Output the (X, Y) coordinate of the center of the cell containing the given text.  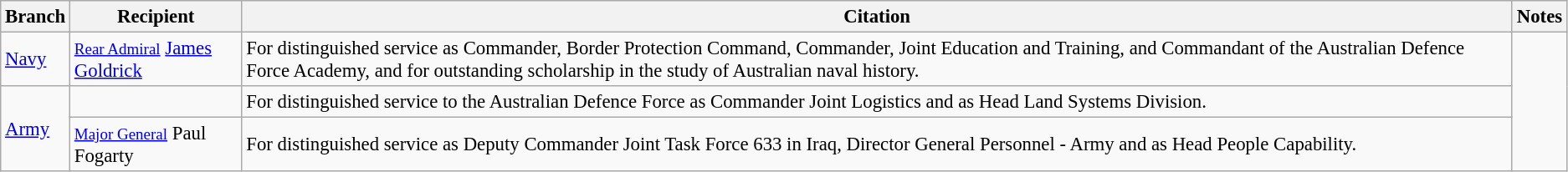
Army (35, 129)
Citation (877, 17)
Recipient (156, 17)
For distinguished service as Deputy Commander Joint Task Force 633 in Iraq, Director General Personnel - Army and as Head People Capability. (877, 145)
Notes (1540, 17)
For distinguished service to the Australian Defence Force as Commander Joint Logistics and as Head Land Systems Division. (877, 102)
Rear Admiral James Goldrick (156, 60)
Branch (35, 17)
Navy (35, 60)
Major General Paul Fogarty (156, 145)
